Return (X, Y) of the center of cell containing provided text 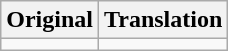
Original (50, 20)
Translation (162, 20)
